Search for the cell housing the specified text and yield its (x, y) center coordinate. 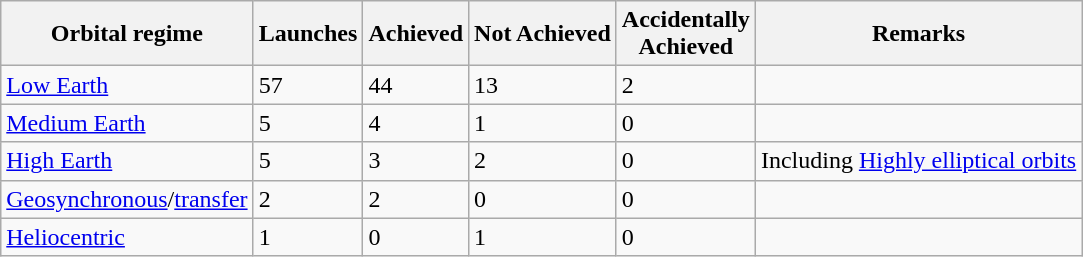
13 (543, 85)
Geosynchronous/transfer (127, 199)
Launches (308, 34)
Including Highly elliptical orbits (918, 161)
Orbital regime (127, 34)
3 (416, 161)
Low Earth (127, 85)
High Earth (127, 161)
4 (416, 123)
Not Achieved (543, 34)
Remarks (918, 34)
AccidentallyAchieved (686, 34)
57 (308, 85)
Achieved (416, 34)
44 (416, 85)
Heliocentric (127, 237)
Medium Earth (127, 123)
